Detect which cell encompasses the target text, then output its (X, Y) center coordinate. 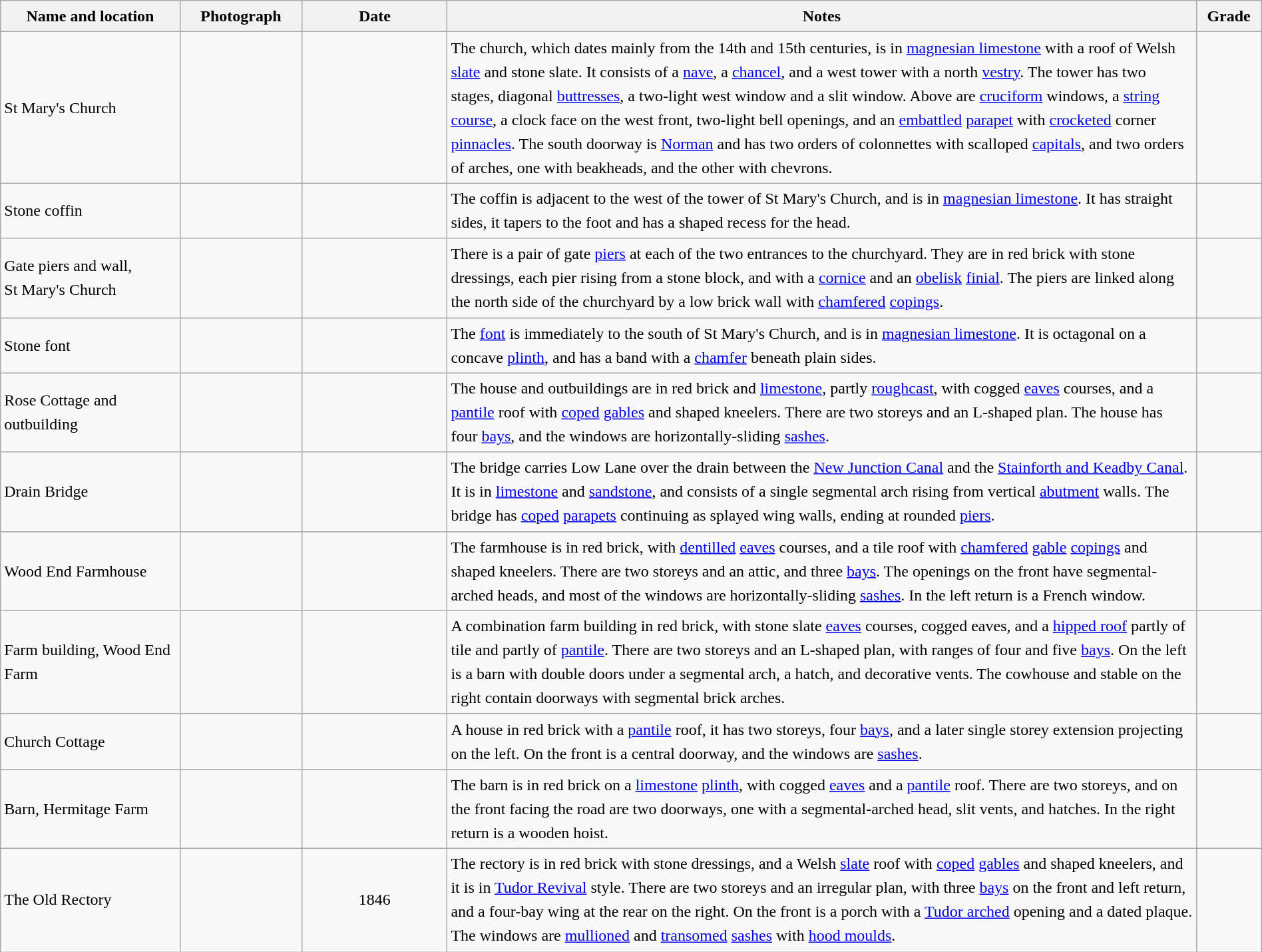
Barn, Hermitage Farm (91, 808)
Stone font (91, 345)
Notes (821, 16)
Farm building, Wood End Farm (91, 662)
Grade (1229, 16)
Photograph (241, 16)
Church Cottage (91, 742)
Date (375, 16)
Drain Bridge (91, 491)
Stone coffin (91, 210)
Name and location (91, 16)
Gate piers and wall,St Mary's Church (91, 278)
Wood End Farmhouse (91, 571)
The Old Rectory (91, 900)
1846 (375, 900)
St Mary's Church (91, 108)
Rose Cottage and outbuilding (91, 413)
